Identify which cell holds the provided text, then report its [x, y] central coordinate. 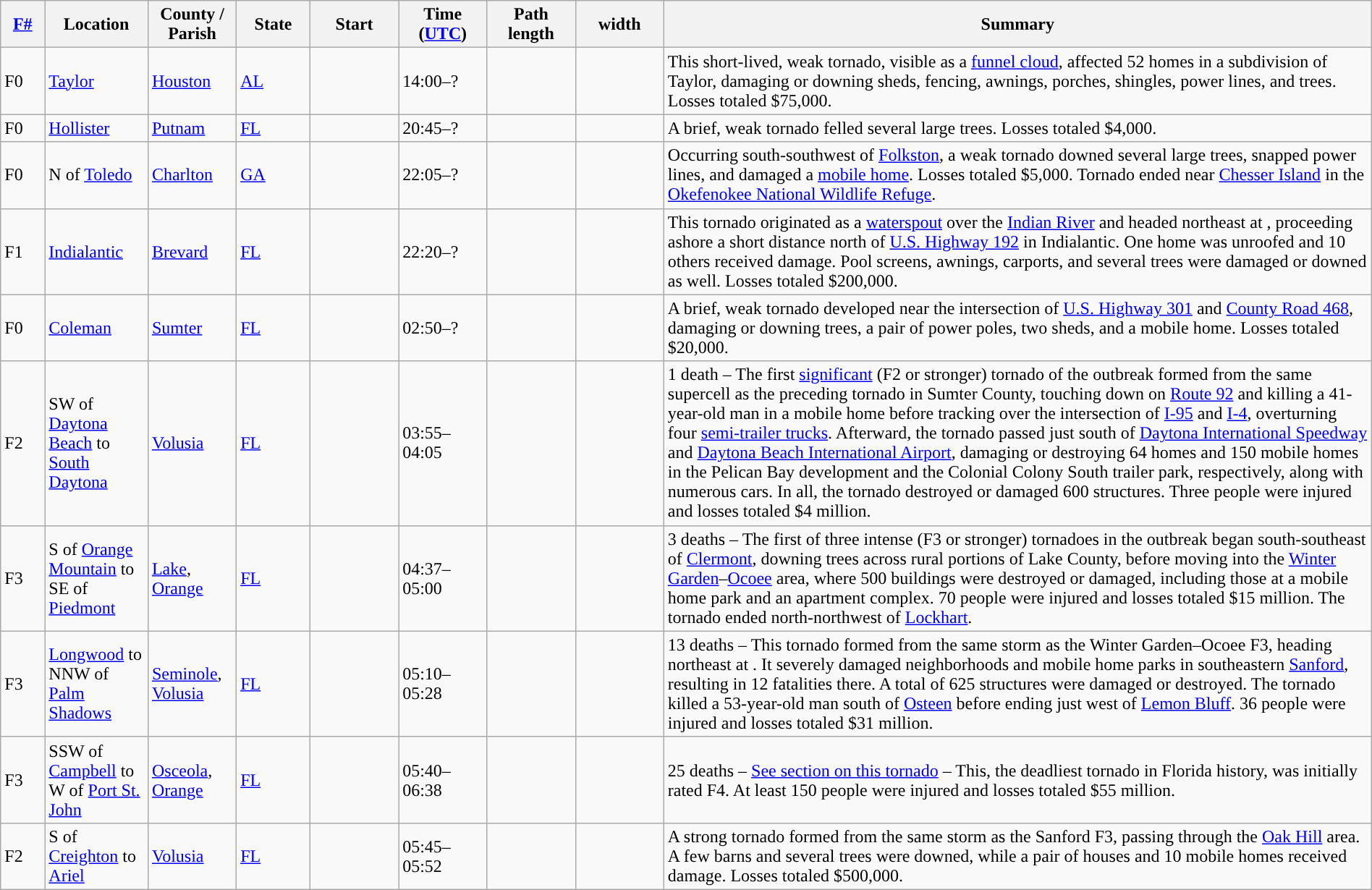
Charlton [192, 175]
03:55–04:05 [443, 443]
GA [274, 175]
width [619, 25]
F# [23, 25]
Brevard [192, 252]
S of Orange Mountain to SE of Piedmont [97, 578]
Seminole, Volusia [192, 684]
Longwood to NNW of Palm Shadows [97, 684]
Hollister [97, 128]
Lake, Orange [192, 578]
Taylor [97, 81]
Houston [192, 81]
Time (UTC) [443, 25]
Coleman [97, 328]
05:40–06:38 [443, 780]
County / Parish [192, 25]
05:45–05:52 [443, 856]
State [274, 25]
S of Creighton to Ariel [97, 856]
04:37–05:00 [443, 578]
Indialantic [97, 252]
20:45–? [443, 128]
22:05–? [443, 175]
Start [354, 25]
Putnam [192, 128]
F1 [23, 252]
A brief, weak tornado felled several large trees. Losses totaled $4,000. [1017, 128]
Location [97, 25]
SSW of Campbell to W of Port St. John [97, 780]
Sumter [192, 328]
22:20–? [443, 252]
Summary [1017, 25]
N of Toledo [97, 175]
Path length [531, 25]
AL [274, 81]
05:10–05:28 [443, 684]
Osceola, Orange [192, 780]
02:50–? [443, 328]
14:00–? [443, 81]
SW of Daytona Beach to South Daytona [97, 443]
